For the text-containing cell, return its midpoint in (X, Y) coordinate format. 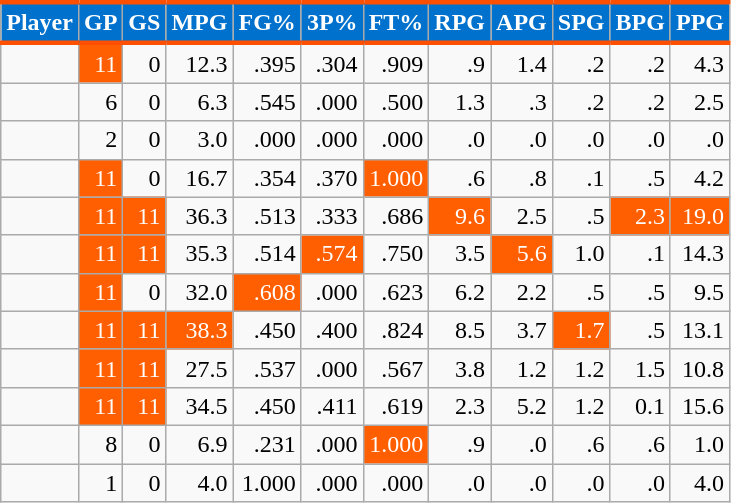
0.1 (640, 406)
5.6 (522, 254)
8 (100, 444)
16.7 (200, 178)
2.2 (522, 292)
32.0 (200, 292)
5.2 (522, 406)
3.8 (460, 368)
1 (100, 483)
6 (100, 102)
4.2 (700, 178)
.411 (332, 406)
3P% (332, 22)
34.5 (200, 406)
1.7 (581, 330)
.623 (396, 292)
1.5 (640, 368)
35.3 (200, 254)
Player (40, 22)
1.4 (522, 63)
APG (522, 22)
.750 (396, 254)
FG% (267, 22)
.824 (396, 330)
.354 (267, 178)
6.9 (200, 444)
FT% (396, 22)
SPG (581, 22)
13.1 (700, 330)
38.3 (200, 330)
.513 (267, 216)
.537 (267, 368)
2 (100, 140)
19.0 (700, 216)
GP (100, 22)
14.3 (700, 254)
.500 (396, 102)
9.5 (700, 292)
3.7 (522, 330)
.333 (332, 216)
.567 (396, 368)
10.8 (700, 368)
.619 (396, 406)
12.3 (200, 63)
BPG (640, 22)
6.2 (460, 292)
6.3 (200, 102)
GS (144, 22)
MPG (200, 22)
.514 (267, 254)
3.5 (460, 254)
.304 (332, 63)
4.3 (700, 63)
.608 (267, 292)
.574 (332, 254)
3.0 (200, 140)
36.3 (200, 216)
.231 (267, 444)
8.5 (460, 330)
.370 (332, 178)
1.3 (460, 102)
.686 (396, 216)
15.6 (700, 406)
.8 (522, 178)
.3 (522, 102)
RPG (460, 22)
.395 (267, 63)
PPG (700, 22)
.909 (396, 63)
.545 (267, 102)
9.6 (460, 216)
.400 (332, 330)
27.5 (200, 368)
